Return [x, y] of the center of cell containing provided text 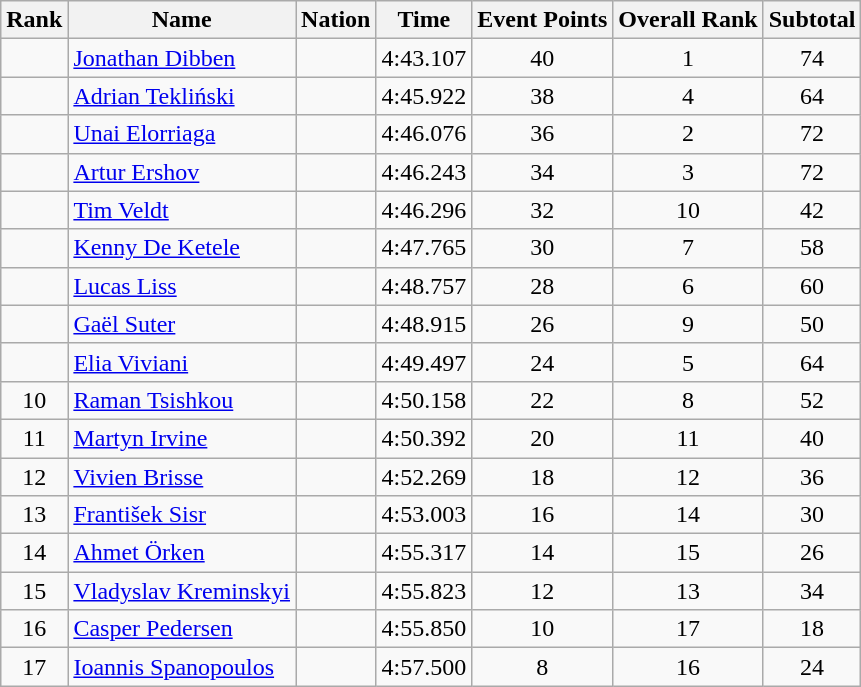
20 [542, 438]
6 [688, 286]
4:48.915 [424, 324]
4:46.243 [424, 172]
Unai Elorriaga [182, 134]
4:47.765 [424, 248]
Casper Pedersen [182, 629]
Event Points [542, 20]
4:43.107 [424, 58]
4:46.076 [424, 134]
38 [542, 96]
74 [812, 58]
Rank [34, 20]
2 [688, 134]
Lucas Liss [182, 286]
42 [812, 210]
4:46.296 [424, 210]
Raman Tsishkou [182, 400]
7 [688, 248]
9 [688, 324]
Vivien Brisse [182, 477]
Name [182, 20]
4:50.158 [424, 400]
4:52.269 [424, 477]
4:48.757 [424, 286]
Kenny De Ketele [182, 248]
Vladyslav Kreminskyi [182, 591]
28 [542, 286]
1 [688, 58]
32 [542, 210]
52 [812, 400]
Subtotal [812, 20]
Adrian Tekliński [182, 96]
Tim Veldt [182, 210]
Gaël Suter [182, 324]
4:55.850 [424, 629]
Nation [336, 20]
4:57.500 [424, 667]
Time [424, 20]
Artur Ershov [182, 172]
Ioannis Spanopoulos [182, 667]
4 [688, 96]
Martyn Irvine [182, 438]
22 [542, 400]
4:53.003 [424, 515]
Jonathan Dibben [182, 58]
4:50.392 [424, 438]
4:55.823 [424, 591]
4:49.497 [424, 362]
3 [688, 172]
60 [812, 286]
4:45.922 [424, 96]
4:55.317 [424, 553]
Elia Viviani [182, 362]
František Sisr [182, 515]
58 [812, 248]
Ahmet Örken [182, 553]
50 [812, 324]
Overall Rank [688, 20]
5 [688, 362]
